Determine the (X, Y) coordinate at the center of the cell enclosing the given text.  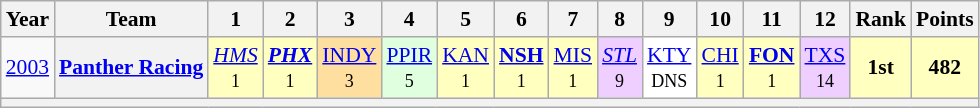
10 (720, 19)
2003 (28, 68)
2 (290, 19)
11 (772, 19)
9 (669, 19)
Panther Racing (131, 68)
Year (28, 19)
NSH1 (522, 68)
KTYDNS (669, 68)
INDY3 (349, 68)
FON1 (772, 68)
1 (235, 19)
PPIR5 (409, 68)
KAN1 (466, 68)
8 (620, 19)
Rank (880, 19)
TXS14 (826, 68)
Team (131, 19)
CHI1 (720, 68)
Points (945, 19)
4 (409, 19)
HMS1 (235, 68)
STL9 (620, 68)
5 (466, 19)
6 (522, 19)
1st (880, 68)
PHX1 (290, 68)
3 (349, 19)
12 (826, 19)
482 (945, 68)
MIS1 (574, 68)
7 (574, 19)
